From the cell containing the given text, extract its center point as [x, y] coordinate. 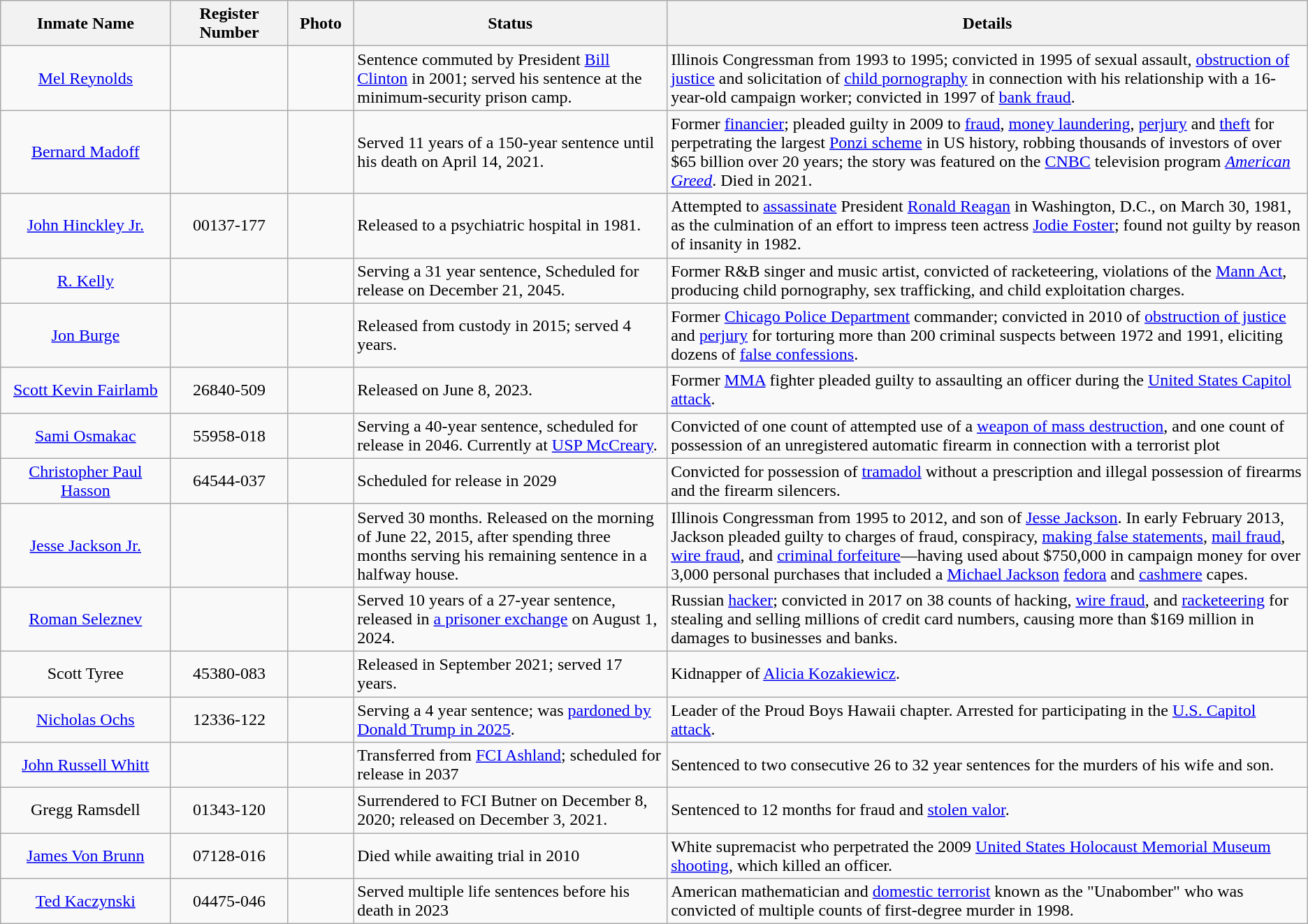
Served 30 months. Released on the morning of June 22, 2015, after spending three months serving his remaining sentence in a halfway house. [510, 545]
Released on June 8, 2023. [510, 390]
01343-120 [229, 810]
00137-177 [229, 226]
Scott Kevin Fairlamb [85, 390]
Sentenced to 12 months for fraud and stolen valor. [988, 810]
Leader of the Proud Boys Hawaii chapter. Arrested for participating in the U.S. Capitol attack. [988, 719]
Serving a 40-year sentence, scheduled for release in 2046. Currently at USP McCreary. [510, 436]
26840-509 [229, 390]
Served multiple life sentences before his death in 2023 [510, 901]
James Von Brunn [85, 856]
R. Kelly [85, 281]
Bernard Madoff [85, 152]
Served 10 years of a 27-year sentence, released in a prisoner exchange on August 1, 2024. [510, 619]
Scheduled for release in 2029 [510, 481]
Released from custody in 2015; served 4 years. [510, 335]
64544-037 [229, 481]
Details [988, 24]
Transferred from FCI Ashland; scheduled for release in 2037 [510, 765]
Christopher Paul Hasson [85, 481]
Status [510, 24]
Gregg Ramsdell [85, 810]
Inmate Name [85, 24]
Mel Reynolds [85, 78]
Nicholas Ochs [85, 719]
Sentence commuted by President Bill Clinton in 2001; served his sentence at the minimum-security prison camp. [510, 78]
Surrendered to FCI Butner on December 8, 2020; released on December 3, 2021. [510, 810]
Convicted for possession of tramadol without a prescription and illegal possession of firearms and the firearm silencers. [988, 481]
Released in September 2021; served 17 years. [510, 673]
55958-018 [229, 436]
American mathematician and domestic terrorist known as the "Unabomber" who was convicted of multiple counts of first-degree murder in 1998. [988, 901]
Photo [321, 24]
Sami Osmakac [85, 436]
Scott Tyree [85, 673]
Released to a psychiatric hospital in 1981. [510, 226]
Kidnapper of Alicia Kozakiewicz. [988, 673]
Ted Kaczynski [85, 901]
45380-083 [229, 673]
Former MMA fighter pleaded guilty to assaulting an officer during the United States Capitol attack. [988, 390]
07128-016 [229, 856]
John Hinckley Jr. [85, 226]
Roman Seleznev [85, 619]
Served 11 years of a 150-year sentence until his death on April 14, 2021. [510, 152]
Serving a 31 year sentence, Scheduled for release on December 21, 2045. [510, 281]
Jesse Jackson Jr. [85, 545]
Register Number [229, 24]
Jon Burge [85, 335]
Sentenced to two consecutive 26 to 32 year sentences for the murders of his wife and son. [988, 765]
White supremacist who perpetrated the 2009 United States Holocaust Memorial Museum shooting, which killed an officer. [988, 856]
12336-122 [229, 719]
04475-046 [229, 901]
John Russell Whitt [85, 765]
Serving a 4 year sentence; was pardoned by Donald Trump in 2025. [510, 719]
Died while awaiting trial in 2010 [510, 856]
